Determine the (X, Y) coordinate at the center of the cell enclosing the given text.  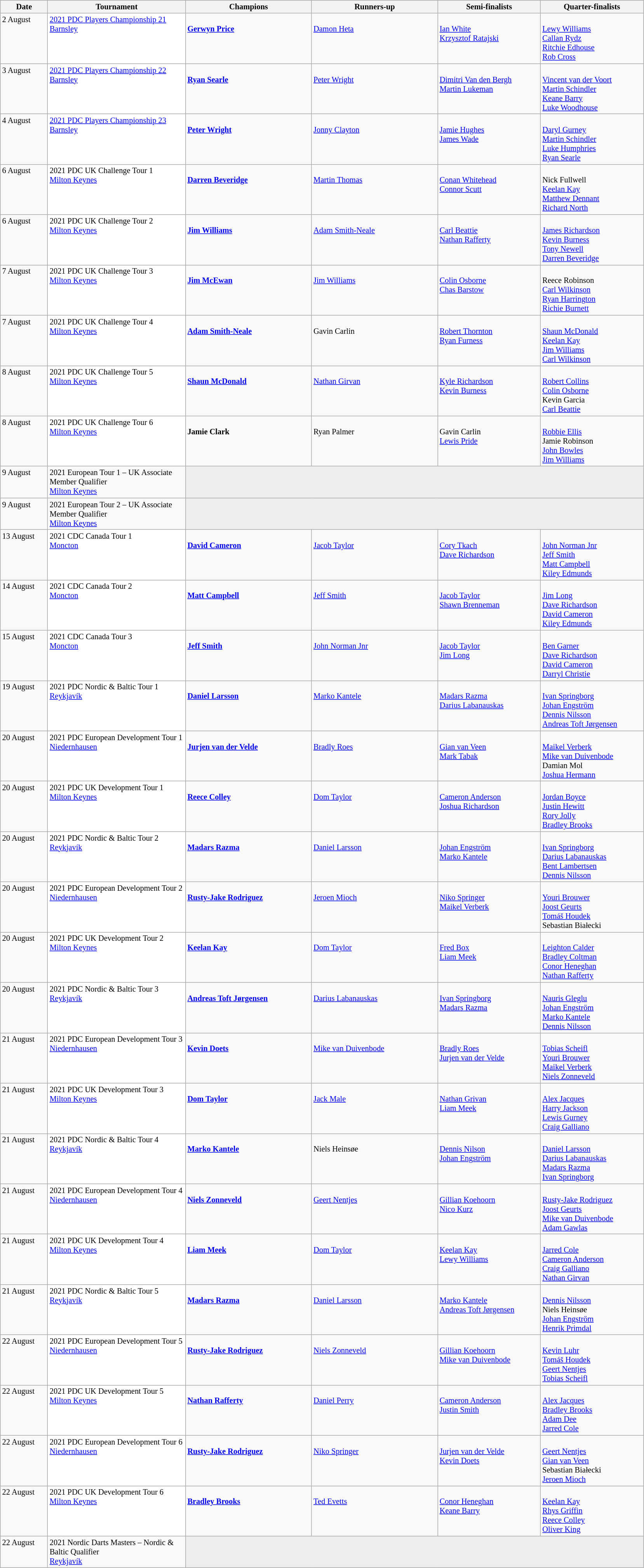
Jacob Taylor Jim Long (489, 656)
Ryan Searle (249, 89)
Gerwyn Price (249, 38)
Niels Heinsøe (374, 1159)
2021 CDC Canada Tour 3 Moncton (117, 656)
Bradly Roes Jurjen van der Velde (489, 1058)
Martin Thomas (374, 189)
James Richardson Kevin Burness Tony Newell Darren Beveridge (592, 240)
Jurjen van der Velde (249, 756)
Johan Engström Marko Kantele (489, 857)
2021 PDC UK Challenge Tour 6 Milton Keynes (117, 441)
2021 CDC Canada Tour 2 Moncton (117, 605)
Nauris Gleglu Johan Engström Marko Kantele Dennis Nilsson (592, 1008)
Runners-up (374, 7)
Reece Robinson Carl Wilkinson Ryan Harrington Richie Burnett (592, 290)
David Cameron (249, 555)
2021 Nordic Darts Masters – Nordic & Baltic Qualifier Reykjavík (117, 1552)
2021 PDC UK Development Tour 2 Milton Keynes (117, 957)
2021 PDC Nordic & Baltic Tour 4 Reykjavík (117, 1159)
Geert Nentjes Gian van Veen Sebastian Białecki Jeroen Mioch (592, 1460)
Alex Jacques Bradley Brooks Adam Dee Jarred Cole (592, 1410)
Ben Garner Dave Richardson David Cameron Darryl Christie (592, 656)
Colin Osborne Chas Barstow (489, 290)
Leighton Calder Bradley Coltman Conor Heneghan Nathan Rafferty (592, 957)
Shaun McDonald (249, 391)
Cory Tkach Dave Richardson (489, 555)
Kevin Luhr Tomáš Houdek Geert Nentjes Tobias Scheifl (592, 1360)
2021 PDC European Development Tour 6 Niedernhausen (117, 1460)
Conor Heneghan Keane Barry (489, 1511)
Date (24, 7)
2021 CDC Canada Tour 1 Moncton (117, 555)
2021 PDC European Development Tour 1 Niedernhausen (117, 756)
Jamie Clark (249, 441)
Champions (249, 7)
4 August (24, 139)
2021 PDC European Development Tour 4 Niedernhausen (117, 1209)
Jack Male (374, 1108)
2021 PDC Players Championship 23 Barnsley (117, 139)
Robert Thornton Ryan Furness (489, 340)
Shaun McDonald Keelan Kay Jim Williams Carl Wilkinson (592, 340)
Conan Whitehead Connor Scutt (489, 189)
Gian van Veen Mark Tabak (489, 756)
Keelan Kay (249, 957)
2021 PDC European Development Tour 3 Niedernhausen (117, 1058)
Jurjen van der Velde Kevin Doets (489, 1460)
Alex Jacques Harry Jackson Lewis Gurney Craig Galliano (592, 1108)
Nathan Girvan (374, 391)
Lewy Williams Callan Rydz Ritchie Edhouse Rob Cross (592, 38)
Niko Springer (374, 1460)
Darren Beveridge (249, 189)
Ian White Krzysztof Ratajski (489, 38)
Rusty-Jake Rodriguez Joost Geurts Mike van Duivenbode Adam Gawlas (592, 1209)
2021 PDC European Development Tour 5 Niedernhausen (117, 1360)
2021 PDC UK Challenge Tour 4 Milton Keynes (117, 340)
2021 PDC Nordic & Baltic Tour 3 Reykjavík (117, 1008)
2021 PDC UK Development Tour 5 Milton Keynes (117, 1410)
Dimitri Van den Bergh Martin Lukeman (489, 89)
Jarred Cole Cameron Anderson Craig Galliano Nathan Girvan (592, 1259)
15 August (24, 656)
Fred Box Liam Meek (489, 957)
Nathan Grivan Liam Meek (489, 1108)
Daniel Larsson Darius Labanauskas Madars Razma Ivan Springborg (592, 1159)
Semi-finalists (489, 7)
Daniel Perry (374, 1410)
Mike van Duivenbode (374, 1058)
Jonny Clayton (374, 139)
Keelan Kay Lewy Williams (489, 1259)
Madars Razma Darius Labanauskas (489, 706)
3 August (24, 89)
13 August (24, 555)
2021 PDC Nordic & Baltic Tour 2 Reykjavík (117, 857)
2021 PDC UK Challenge Tour 2 Milton Keynes (117, 240)
Ryan Palmer (374, 441)
Damon Heta (374, 38)
Jim Long Dave Richardson David Cameron Kiley Edmunds (592, 605)
Kyle Richardson Kevin Burness (489, 391)
2021 PDC Players Championship 22 Barnsley (117, 89)
Andreas Toft Jørgensen (249, 1008)
Ivan Springborg Darius Labanauskas Bent Lambertsen Dennis Nilsson (592, 857)
Darius Labanauskas (374, 1008)
Carl Beattie Nathan Rafferty (489, 240)
2021 PDC Players Championship 21 Barnsley (117, 38)
Daryl Gurney Martin Schindler Luke Humphries Ryan Searle (592, 139)
Jacob Taylor Shawn Brenneman (489, 605)
Keelan Kay Rhys Griffin Reece Colley Oliver King (592, 1511)
Ivan Springborg Johan Engström Dennis Nilsson Andreas Toft Jørgensen (592, 706)
Gillian Koehoorn Mike van Duivenbode (489, 1360)
Tournament (117, 7)
Nick Fullwell Keelan Kay Matthew Dennant Richard North (592, 189)
Quarter-finalists (592, 7)
2021 European Tour 1 – UK Associate Member Qualifier Milton Keynes (117, 482)
Geert Nentjes (374, 1209)
2 August (24, 38)
2021 PDC UK Development Tour 3 Milton Keynes (117, 1108)
Nathan Rafferty (249, 1410)
Robbie Ellis Jamie Robinson John Bowles Jim Williams (592, 441)
Liam Meek (249, 1259)
2021 European Tour 2 – UK Associate Member Qualifier Milton Keynes (117, 514)
John Norman Jnr Jeff Smith Matt Campbell Kiley Edmunds (592, 555)
2021 PDC UK Development Tour 6 Milton Keynes (117, 1511)
Bradley Brooks (249, 1511)
Jim McEwan (249, 290)
Jamie Hughes James Wade (489, 139)
Jacob Taylor (374, 555)
2021 PDC Nordic & Baltic Tour 1 Reykjavík (117, 706)
14 August (24, 605)
Dennis Nilsson Niels Heinsøe Johan Engström Henrik Primdal (592, 1310)
Gavin Carlin Lewis Pride (489, 441)
2021 PDC UK Challenge Tour 1 Milton Keynes (117, 189)
19 August (24, 706)
2021 PDC European Development Tour 2 Niedernhausen (117, 907)
Cameron Anderson Justin Smith (489, 1410)
2021 PDC UK Challenge Tour 5 Milton Keynes (117, 391)
Dennis Nilson Johan Engström (489, 1159)
Jordan Boyce Justin Hewitt Rory Jolly Bradley Brooks (592, 806)
Tobias Scheifl Youri Brouwer Maikel Verberk Niels Zonneveld (592, 1058)
Reece Colley (249, 806)
2021 PDC UK Development Tour 4 Milton Keynes (117, 1259)
Vincent van der Voort Martin Schindler Keane Barry Luke Woodhouse (592, 89)
Niko Springer Maikel Verberk (489, 907)
Robert Collins Colin Osborne Kevin Garcia Carl Beattie (592, 391)
Kevin Doets (249, 1058)
Youri Brouwer Joost Geurts Tomáš Houdek Sebastian Białecki (592, 907)
John Norman Jnr (374, 656)
Cameron Anderson Joshua Richardson (489, 806)
Gavin Carlin (374, 340)
Gillian Koehoorn Nico Kurz (489, 1209)
Ivan Springborg Madars Razma (489, 1008)
Ted Evetts (374, 1511)
2021 PDC UK Challenge Tour 3 Milton Keynes (117, 290)
Bradly Roes (374, 756)
2021 PDC Nordic & Baltic Tour 5 Reykjavík (117, 1310)
Jeroen Mioch (374, 907)
Matt Campbell (249, 605)
2021 PDC UK Development Tour 1 Milton Keynes (117, 806)
Maikel Verberk Mike van Duivenbode Damian Mol Joshua Hermann (592, 756)
Marko Kantele Andreas Toft Jørgensen (489, 1310)
